Locate the cell with the specified text and output its (x, y) center coordinate. 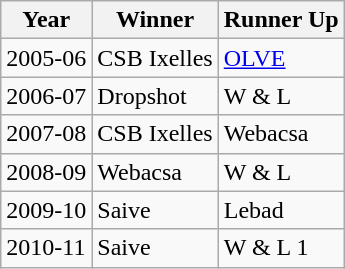
2008-09 (46, 172)
2006-07 (46, 96)
2007-08 (46, 134)
2005-06 (46, 58)
Runner Up (281, 20)
Year (46, 20)
2010-11 (46, 248)
W & L 1 (281, 248)
Winner (155, 20)
Dropshot (155, 96)
2009-10 (46, 210)
OLVE (281, 58)
Lebad (281, 210)
